Determine the [x, y] coordinate at the center of the cell enclosing the given text.  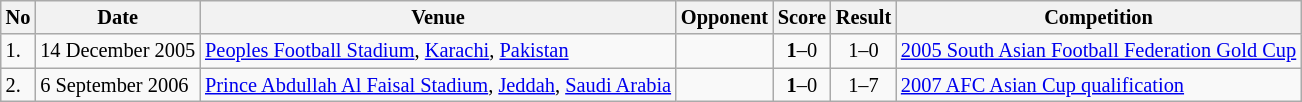
No [18, 17]
Result [864, 17]
14 December 2005 [118, 51]
Peoples Football Stadium, Karachi, Pakistan [438, 51]
Prince Abdullah Al Faisal Stadium, Jeddah, Saudi Arabia [438, 85]
2. [18, 85]
6 September 2006 [118, 85]
Venue [438, 17]
Opponent [724, 17]
1–7 [864, 85]
1. [18, 51]
2005 South Asian Football Federation Gold Cup [1098, 51]
Date [118, 17]
Score [802, 17]
2007 AFC Asian Cup qualification [1098, 85]
Competition [1098, 17]
